Return the (X, Y) coordinate for the center point of the cell that contains the specified text.  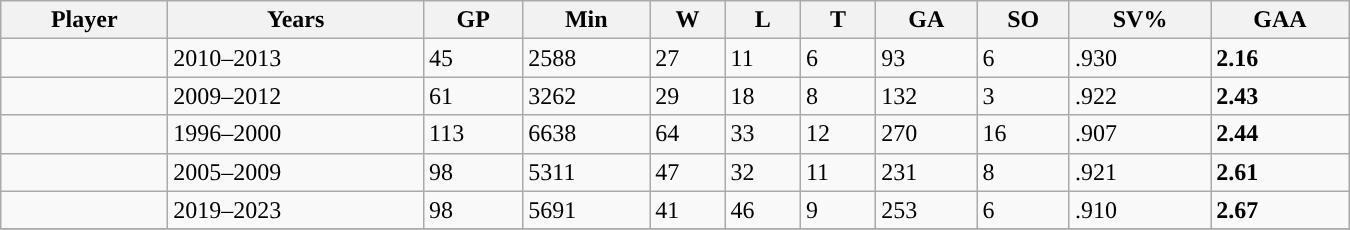
5311 (586, 172)
27 (688, 58)
2.43 (1280, 96)
5691 (586, 210)
2588 (586, 58)
GA (926, 20)
6638 (586, 134)
.922 (1140, 96)
9 (838, 210)
61 (474, 96)
2.67 (1280, 210)
270 (926, 134)
253 (926, 210)
3 (1024, 96)
.910 (1140, 210)
33 (762, 134)
2.16 (1280, 58)
46 (762, 210)
W (688, 20)
L (762, 20)
.930 (1140, 58)
41 (688, 210)
29 (688, 96)
18 (762, 96)
Player (84, 20)
SV% (1140, 20)
2009–2012 (296, 96)
231 (926, 172)
Years (296, 20)
32 (762, 172)
1996–2000 (296, 134)
93 (926, 58)
.921 (1140, 172)
2.44 (1280, 134)
132 (926, 96)
Min (586, 20)
45 (474, 58)
2005–2009 (296, 172)
T (838, 20)
2019–2023 (296, 210)
GP (474, 20)
.907 (1140, 134)
113 (474, 134)
2010–2013 (296, 58)
2.61 (1280, 172)
64 (688, 134)
47 (688, 172)
16 (1024, 134)
12 (838, 134)
3262 (586, 96)
GAA (1280, 20)
SO (1024, 20)
